Output the [X, Y] coordinate of the center of the cell containing the given text.  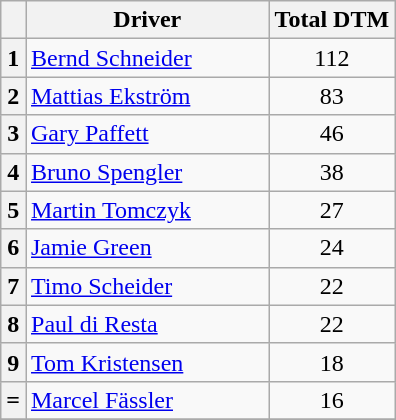
2 [14, 96]
4 [14, 172]
8 [14, 324]
Martin Tomczyk [148, 210]
18 [332, 362]
Jamie Green [148, 248]
112 [332, 58]
46 [332, 134]
Mattias Ekström [148, 96]
24 [332, 248]
Bruno Spengler [148, 172]
Paul di Resta [148, 324]
Timo Scheider [148, 286]
83 [332, 96]
6 [14, 248]
16 [332, 400]
1 [14, 58]
9 [14, 362]
27 [332, 210]
Marcel Fässler [148, 400]
5 [14, 210]
Bernd Schneider [148, 58]
Driver [148, 20]
38 [332, 172]
Gary Paffett [148, 134]
7 [14, 286]
3 [14, 134]
Tom Kristensen [148, 362]
= [14, 400]
Total DTM [332, 20]
